Determine the (x, y) coordinate at the center of the cell enclosing the given text.  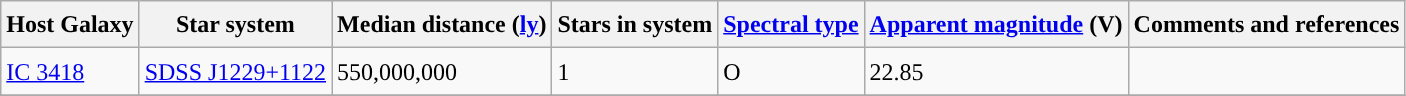
Apparent magnitude (V) (996, 24)
SDSS J1229+1122 (235, 72)
Host Galaxy (70, 24)
IC 3418 (70, 72)
22.85 (996, 72)
Stars in system (635, 24)
1 (635, 72)
O (791, 72)
Comments and references (1266, 24)
Star system (235, 24)
Median distance (ly) (442, 24)
550,000,000 (442, 72)
Spectral type (791, 24)
